Identify which cell holds the provided text, then report its [x, y] central coordinate. 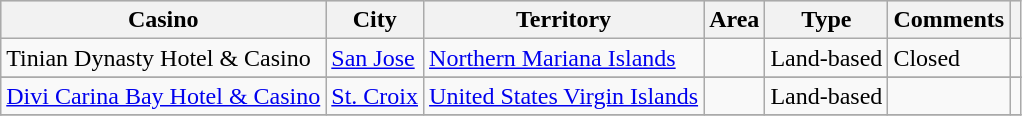
St. Croix [375, 96]
Divi Carina Bay Hotel & Casino [164, 96]
San Jose [375, 58]
Casino [164, 20]
Northern Mariana Islands [564, 58]
Tinian Dynasty Hotel & Casino [164, 58]
United States Virgin Islands [564, 96]
Area [734, 20]
Type [826, 20]
City [375, 20]
Territory [564, 20]
Closed [949, 58]
Comments [949, 20]
